Detect which cell encompasses the target text, then output its (X, Y) center coordinate. 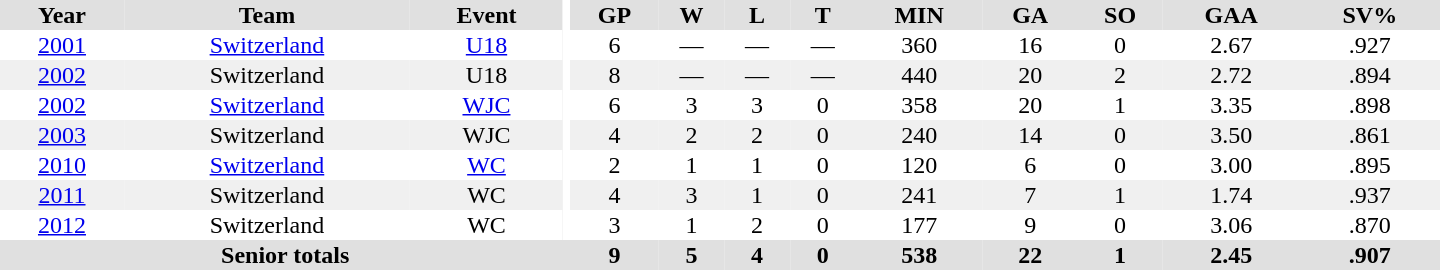
Team (267, 15)
.907 (1370, 255)
360 (920, 45)
5 (692, 255)
177 (920, 225)
.895 (1370, 165)
SO (1120, 15)
.861 (1370, 135)
538 (920, 255)
8 (614, 75)
120 (920, 165)
.937 (1370, 195)
2.72 (1232, 75)
2001 (62, 45)
T (823, 15)
L (757, 15)
W (692, 15)
GA (1030, 15)
MIN (920, 15)
2.67 (1232, 45)
1.74 (1232, 195)
3.50 (1232, 135)
.898 (1370, 105)
241 (920, 195)
Year (62, 15)
Event (486, 15)
3.06 (1232, 225)
2.45 (1232, 255)
22 (1030, 255)
.894 (1370, 75)
14 (1030, 135)
358 (920, 105)
GP (614, 15)
240 (920, 135)
7 (1030, 195)
2012 (62, 225)
3.35 (1232, 105)
2003 (62, 135)
2010 (62, 165)
.927 (1370, 45)
440 (920, 75)
SV% (1370, 15)
2011 (62, 195)
.870 (1370, 225)
3.00 (1232, 165)
Senior totals (285, 255)
16 (1030, 45)
GAA (1232, 15)
